For the text-containing cell, return its midpoint in (X, Y) coordinate format. 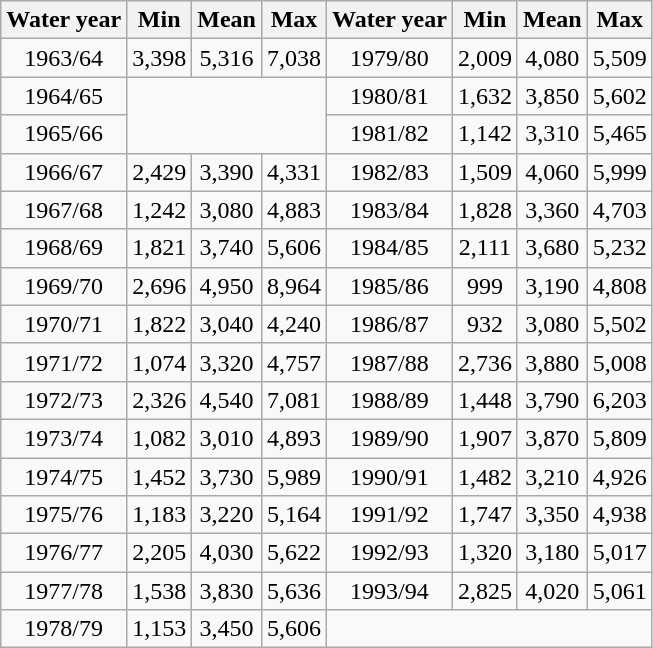
2,429 (160, 172)
4,240 (294, 324)
3,190 (552, 286)
5,316 (227, 58)
2,111 (484, 248)
1981/82 (390, 134)
1963/64 (64, 58)
1,822 (160, 324)
3,350 (552, 515)
3,310 (552, 134)
1,828 (484, 210)
4,926 (620, 477)
3,680 (552, 248)
1983/84 (390, 210)
1,448 (484, 400)
1964/65 (64, 96)
3,398 (160, 58)
1,452 (160, 477)
1982/83 (390, 172)
4,703 (620, 210)
5,465 (620, 134)
3,320 (227, 362)
4,030 (227, 553)
1971/72 (64, 362)
1991/92 (390, 515)
6,203 (620, 400)
1,747 (484, 515)
1990/91 (390, 477)
1,320 (484, 553)
3,850 (552, 96)
4,757 (294, 362)
3,390 (227, 172)
1972/73 (64, 400)
1974/75 (64, 477)
1967/68 (64, 210)
2,326 (160, 400)
932 (484, 324)
3,210 (552, 477)
2,736 (484, 362)
7,038 (294, 58)
3,010 (227, 438)
3,830 (227, 591)
5,017 (620, 553)
1,153 (160, 629)
1986/87 (390, 324)
4,938 (620, 515)
1968/69 (64, 248)
1,082 (160, 438)
5,232 (620, 248)
3,790 (552, 400)
1,482 (484, 477)
1993/94 (390, 591)
3,040 (227, 324)
3,870 (552, 438)
1975/76 (64, 515)
5,509 (620, 58)
2,205 (160, 553)
1989/90 (390, 438)
1,183 (160, 515)
5,636 (294, 591)
1,821 (160, 248)
1977/78 (64, 591)
2,696 (160, 286)
4,540 (227, 400)
5,602 (620, 96)
1969/70 (64, 286)
1,142 (484, 134)
1,538 (160, 591)
1,242 (160, 210)
1,907 (484, 438)
1,632 (484, 96)
1,074 (160, 362)
4,080 (552, 58)
3,740 (227, 248)
4,893 (294, 438)
5,164 (294, 515)
3,220 (227, 515)
1979/80 (390, 58)
3,880 (552, 362)
2,009 (484, 58)
1970/71 (64, 324)
1980/81 (390, 96)
5,989 (294, 477)
3,450 (227, 629)
3,180 (552, 553)
999 (484, 286)
4,883 (294, 210)
4,331 (294, 172)
3,360 (552, 210)
1966/67 (64, 172)
1978/79 (64, 629)
5,061 (620, 591)
3,730 (227, 477)
1988/89 (390, 400)
1973/74 (64, 438)
1987/88 (390, 362)
7,081 (294, 400)
5,809 (620, 438)
1,509 (484, 172)
1976/77 (64, 553)
8,964 (294, 286)
4,060 (552, 172)
1992/93 (390, 553)
1985/86 (390, 286)
1984/85 (390, 248)
5,622 (294, 553)
5,008 (620, 362)
2,825 (484, 591)
4,808 (620, 286)
4,020 (552, 591)
5,999 (620, 172)
4,950 (227, 286)
1965/66 (64, 134)
5,502 (620, 324)
